Extract the (X, Y) coordinate from the center of the cell holding the provided text.  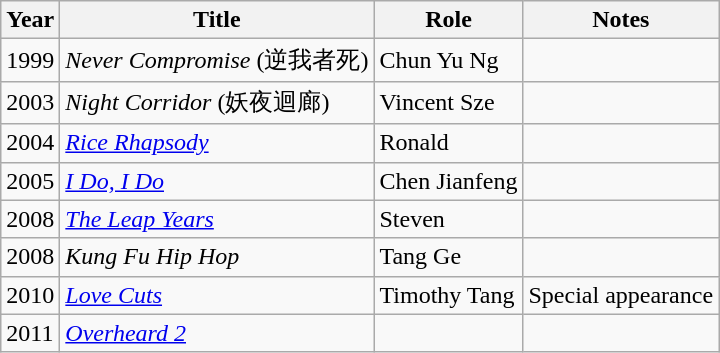
Notes (621, 20)
2011 (30, 333)
Overheard 2 (217, 333)
Love Cuts (217, 295)
Vincent Sze (448, 102)
Special appearance (621, 295)
Year (30, 20)
Kung Fu Hip Hop (217, 257)
Ronald (448, 143)
2010 (30, 295)
Rice Rhapsody (217, 143)
I Do, I Do (217, 181)
Tang Ge (448, 257)
Title (217, 20)
1999 (30, 60)
Night Corridor (妖夜迴廊) (217, 102)
Chen Jianfeng (448, 181)
2004 (30, 143)
Timothy Tang (448, 295)
Role (448, 20)
2003 (30, 102)
Chun Yu Ng (448, 60)
2005 (30, 181)
Steven (448, 219)
The Leap Years (217, 219)
Never Compromise (逆我者死) (217, 60)
